Identify which cell holds the provided text, then report its (X, Y) central coordinate. 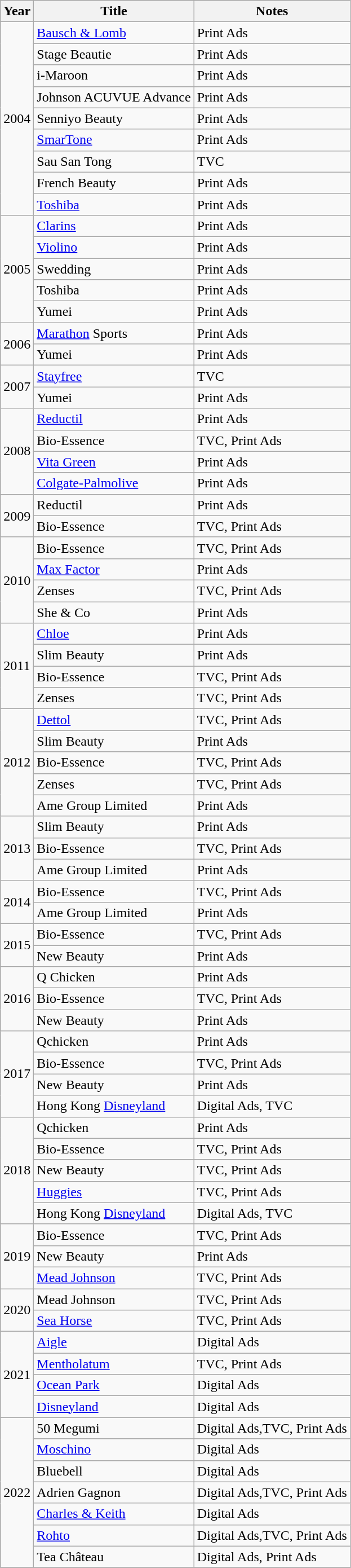
Clarins (114, 226)
2018 (17, 1170)
Mentholatum (114, 1364)
Johnson ACUVUE Advance (114, 97)
Ocean Park (114, 1385)
Max Factor (114, 569)
2019 (17, 1256)
Senniyo Beauty (114, 118)
Stayfree (114, 376)
2021 (17, 1375)
2008 (17, 451)
2010 (17, 580)
2022 (17, 1492)
SmarTone (114, 140)
Bluebell (114, 1471)
Charles & Keith (114, 1514)
2016 (17, 999)
Sau San Tong (114, 161)
2005 (17, 268)
2011 (17, 666)
2007 (17, 387)
Rohto (114, 1535)
2020 (17, 1310)
Vita Green (114, 462)
2004 (17, 118)
Aigle (114, 1342)
Chloe (114, 634)
2014 (17, 902)
Huggies (114, 1192)
2013 (17, 848)
Moschino (114, 1450)
Marathon Sports (114, 333)
She & Co (114, 612)
Violino (114, 247)
2012 (17, 763)
Dettol (114, 720)
Title (114, 11)
Tea Château (114, 1557)
Stage Beautie (114, 54)
Sea Horse (114, 1321)
Colgate-Palmolive (114, 483)
Q Chicken (114, 977)
French Beauty (114, 183)
Bausch & Lomb (114, 33)
i-Maroon (114, 76)
Swedding (114, 269)
Digital Ads, Print Ads (272, 1557)
Year (17, 11)
2017 (17, 1074)
50 Megumi (114, 1428)
Adrien Gagnon (114, 1492)
2006 (17, 344)
2009 (17, 516)
Notes (272, 11)
Disneyland (114, 1407)
2015 (17, 945)
